Locate the cell with the specified text and output its [x, y] center coordinate. 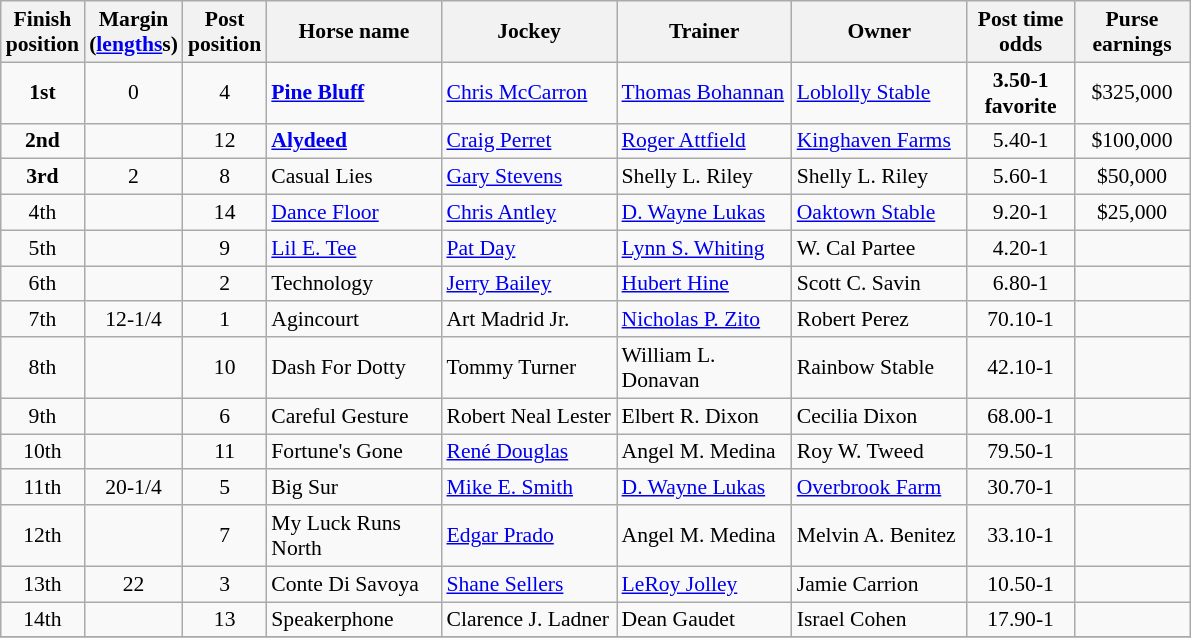
Jockey [528, 32]
3.50-1 favorite [1021, 92]
$325,000 [1132, 92]
Trainer [704, 32]
W. Cal Partee [880, 248]
7th [42, 320]
12th [42, 536]
William L. Donavan [704, 368]
9 [224, 248]
Roger Attfield [704, 141]
Chris McCarron [528, 92]
Kinghaven Farms [880, 141]
5th [42, 248]
0 [134, 92]
Robert Perez [880, 320]
Rainbow Stable [880, 368]
Art Madrid Jr. [528, 320]
$50,000 [1132, 177]
1st [42, 92]
Postposition [224, 32]
Owner [880, 32]
10 [224, 368]
5.40-1 [1021, 141]
5 [224, 488]
Cecilia Dixon [880, 416]
Purseearnings [1132, 32]
Big Sur [354, 488]
10th [42, 452]
12 [224, 141]
Pine Bluff [354, 92]
Scott C. Savin [880, 284]
9.20-1 [1021, 213]
Edgar Prado [528, 536]
Careful Gesture [354, 416]
17.90-1 [1021, 620]
5.60-1 [1021, 177]
4.20-1 [1021, 248]
2nd [42, 141]
12-1/4 [134, 320]
Loblolly Stable [880, 92]
68.00-1 [1021, 416]
Overbrook Farm [880, 488]
Elbert R. Dixon [704, 416]
My Luck Runs North [354, 536]
Shane Sellers [528, 584]
Roy W. Tweed [880, 452]
Hubert Hine [704, 284]
Conte Di Savoya [354, 584]
Tommy Turner [528, 368]
13th [42, 584]
10.50-1 [1021, 584]
Finishposition [42, 32]
Dash For Dotty [354, 368]
Robert Neal Lester [528, 416]
30.70-1 [1021, 488]
Lil E. Tee [354, 248]
Thomas Bohannan [704, 92]
Speakerphone [354, 620]
Oaktown Stable [880, 213]
$100,000 [1132, 141]
$25,000 [1132, 213]
Clarence J. Ladner [528, 620]
6.80-1 [1021, 284]
4 [224, 92]
Jamie Carrion [880, 584]
7 [224, 536]
11th [42, 488]
Dean Gaudet [704, 620]
Margin (lengthss) [134, 32]
Israel Cohen [880, 620]
6th [42, 284]
LeRoy Jolley [704, 584]
Craig Perret [528, 141]
79.50-1 [1021, 452]
11 [224, 452]
Mike E. Smith [528, 488]
René Douglas [528, 452]
Fortune's Gone [354, 452]
20-1/4 [134, 488]
42.10-1 [1021, 368]
Alydeed [354, 141]
4th [42, 213]
Post timeodds [1021, 32]
33.10-1 [1021, 536]
Jerry Bailey [528, 284]
3rd [42, 177]
9th [42, 416]
14th [42, 620]
8th [42, 368]
Dance Floor [354, 213]
Nicholas P. Zito [704, 320]
Casual Lies [354, 177]
70.10-1 [1021, 320]
22 [134, 584]
Lynn S. Whiting [704, 248]
Melvin A. Benitez [880, 536]
Chris Antley [528, 213]
13 [224, 620]
Pat Day [528, 248]
14 [224, 213]
Gary Stevens [528, 177]
Horse name [354, 32]
Agincourt [354, 320]
1 [224, 320]
8 [224, 177]
3 [224, 584]
Technology [354, 284]
6 [224, 416]
